From the cell containing the given text, extract its center point as (x, y) coordinate. 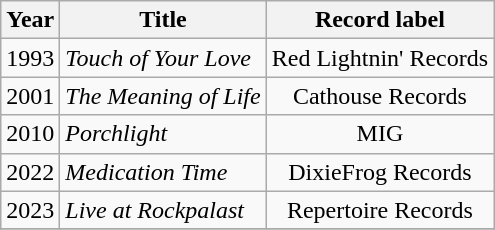
Cathouse Records (380, 96)
Porchlight (163, 134)
Live at Rockpalast (163, 210)
2001 (30, 96)
2010 (30, 134)
MIG (380, 134)
Title (163, 20)
The Meaning of Life (163, 96)
1993 (30, 58)
2022 (30, 172)
Touch of Your Love (163, 58)
Medication Time (163, 172)
Repertoire Records (380, 210)
DixieFrog Records (380, 172)
2023 (30, 210)
Record label (380, 20)
Year (30, 20)
Red Lightnin' Records (380, 58)
